Output the [x, y] coordinate of the center of the cell containing the given text.  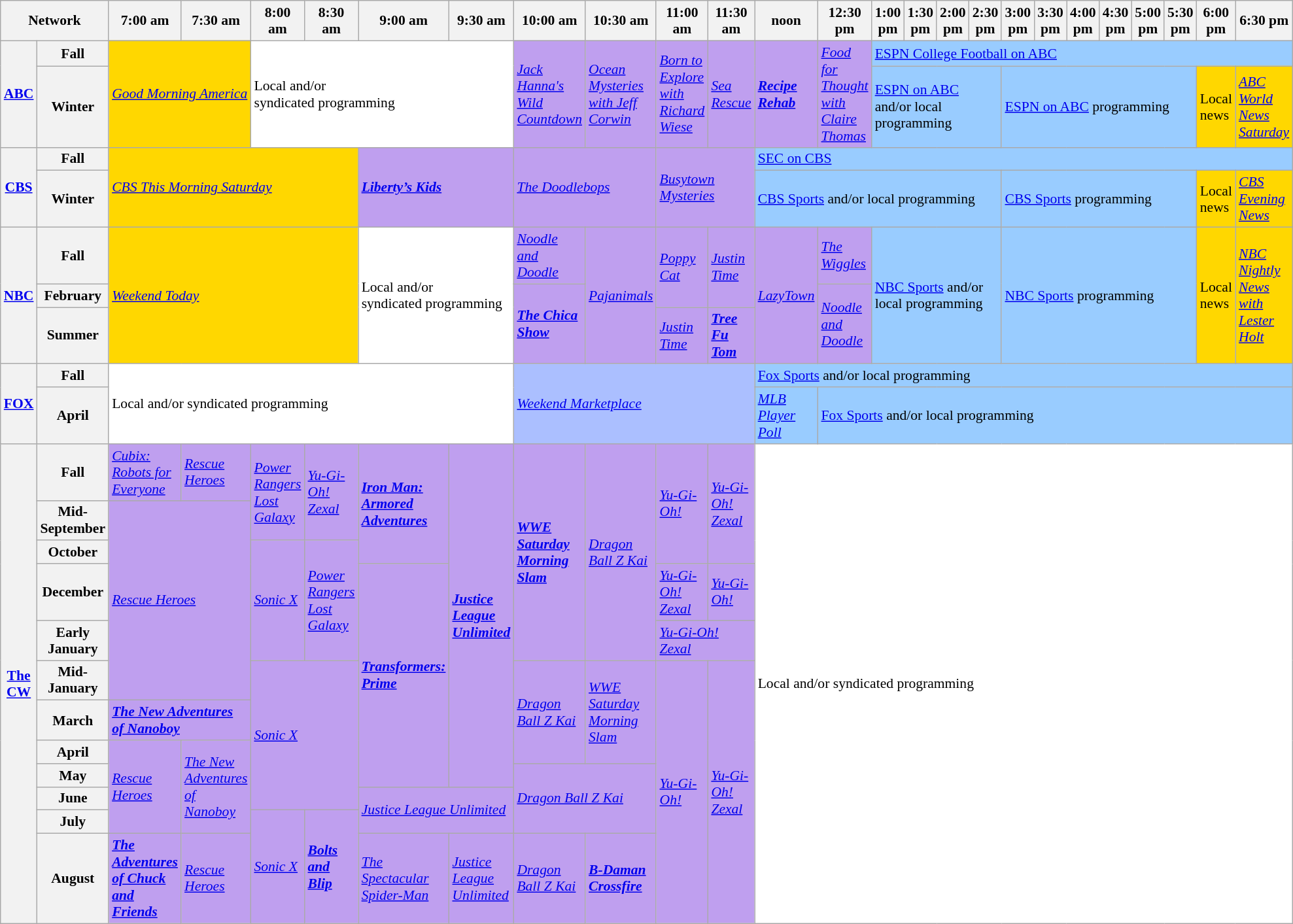
Mid-September [73, 521]
Pajanimals [621, 296]
Transformers: Prime [404, 675]
Food for Thought with Claire Thomas [845, 94]
2:30 pm [986, 21]
Early January [73, 641]
Cubix: Robots for Everyone [145, 472]
4:00 pm [1083, 21]
LazyTown [786, 296]
9:00 am [404, 21]
11:00 am [681, 21]
Sea Rescue [731, 94]
8:00 am [277, 21]
August [73, 879]
FOX [19, 404]
7:30 am [216, 21]
3:30 pm [1050, 21]
NBC Sports and/or local programming [937, 296]
Tree Fu Tom [731, 336]
Network [55, 21]
Good Morning America [179, 94]
CBS This Morning Saturday [233, 187]
noon [786, 21]
ESPN on ABC programming [1099, 107]
Ocean Mysteries with Jeff Corwin [621, 94]
May [73, 776]
The Chica Show [549, 324]
6:00 pm [1216, 21]
CBS Evening News [1264, 199]
10:30 am [621, 21]
Bolts and Blip [331, 867]
Poppy Cat [681, 267]
MLB Player Poll [786, 416]
Recipe Rehab [786, 94]
ESPN College Football on ABC [1082, 54]
4:30 pm [1116, 21]
Liberty’s Kids [436, 187]
Weekend Marketplace [634, 404]
8:30 am [331, 21]
NBC [19, 296]
1:30 pm [920, 21]
October [73, 553]
June [73, 798]
NBC Nightly News with Lester Holt [1264, 296]
The Doodlebops [585, 187]
Iron Man: Armored Adventures [404, 504]
July [73, 822]
SEC on CBS [1024, 159]
ABC [19, 94]
9:30 am [481, 21]
12:30 pm [845, 21]
11:30 am [731, 21]
5:00 pm [1148, 21]
7:00 am [145, 21]
December [73, 592]
Born to Explore with Richard Wiese [681, 94]
ESPN on ABC and/or local programming [937, 107]
2:00 pm [953, 21]
B-Daman Crossfire [621, 879]
The Spectacular Spider-Man [404, 879]
Busytown Mysteries [705, 187]
February [73, 296]
The CW [19, 684]
March [73, 721]
6:30 pm [1264, 21]
10:00 am [549, 21]
5:30 pm [1181, 21]
ABC World News Saturday [1264, 107]
Mid-January [73, 680]
1:00 pm [888, 21]
Local and/orsyndicated programming [436, 296]
The Adventures of Chuck and Friends [145, 879]
NBC Sports programming [1099, 296]
Summer [73, 336]
CBS Sports and/or local programming [878, 199]
CBS [19, 187]
3:00 pm [1018, 21]
Jack Hanna's Wild Countdown [549, 94]
CBS Sports programming [1099, 199]
Weekend Today [233, 296]
The Wiggles [845, 256]
